Determine the (X, Y) coordinate at the center of the cell enclosing the given text.  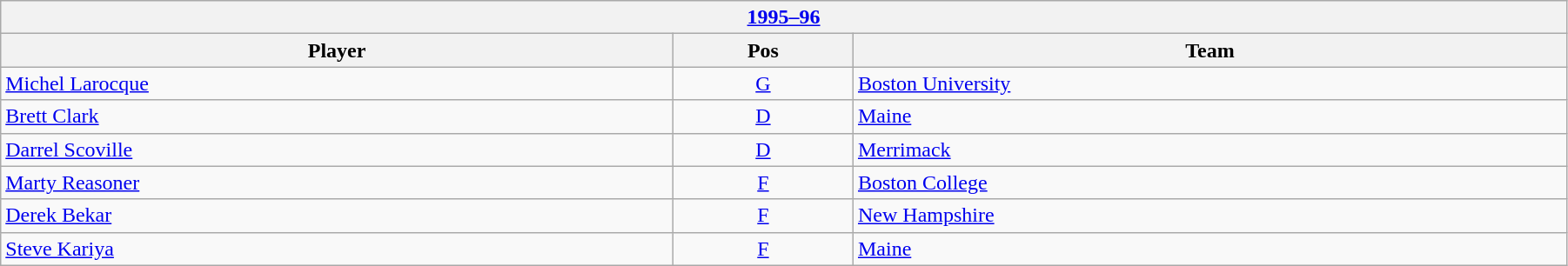
Brett Clark (338, 116)
New Hampshire (1210, 216)
Marty Reasoner (338, 183)
Steve Kariya (338, 249)
Michel Larocque (338, 83)
Derek Bekar (338, 216)
Boston University (1210, 83)
G (762, 83)
Boston College (1210, 183)
Team (1210, 50)
Player (338, 50)
Darrel Scoville (338, 150)
Pos (762, 50)
Merrimack (1210, 150)
1995–96 (784, 17)
